From the cell containing the given text, extract its center point as (x, y) coordinate. 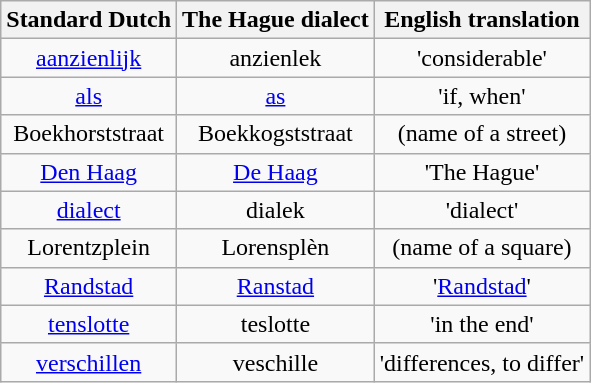
tenslotte (89, 324)
'considerable' (482, 58)
Standard Dutch (89, 20)
as (276, 96)
'dialect' (482, 210)
Den Haag (89, 172)
'differences, to differ' (482, 362)
Ranstad (276, 286)
English translation (482, 20)
Boekkogststraat (276, 134)
aanzienlijk (89, 58)
'if, when' (482, 96)
veschille (276, 362)
'The Hague' (482, 172)
Randstad (89, 286)
als (89, 96)
Boekhorststraat (89, 134)
Lorensplèn (276, 248)
The Hague dialect (276, 20)
verschillen (89, 362)
'Randstad' (482, 286)
dialect (89, 210)
De Haag (276, 172)
(name of a square) (482, 248)
Lorentzplein (89, 248)
teslotte (276, 324)
(name of a street) (482, 134)
'in the end' (482, 324)
anzienlek (276, 58)
dialek (276, 210)
